Extract the (x, y) coordinate from the center of the cell holding the provided text.  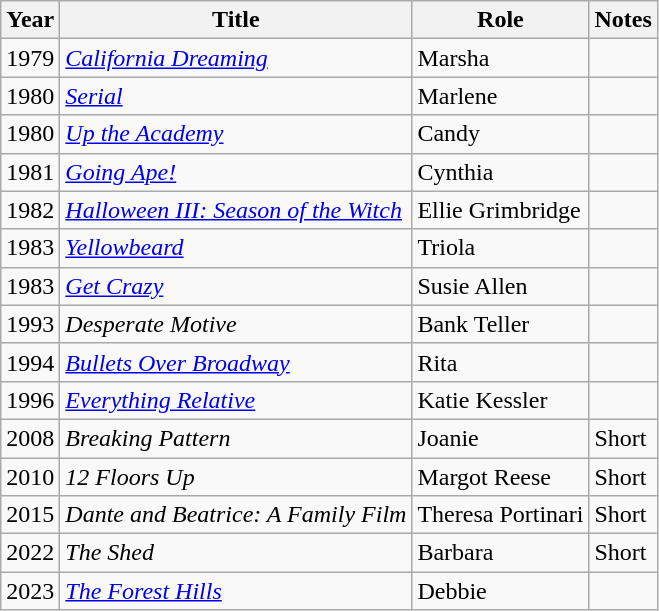
Up the Academy (236, 134)
The Forest Hills (236, 591)
The Shed (236, 553)
Desperate Motive (236, 324)
1994 (30, 362)
Candy (500, 134)
1982 (30, 210)
2022 (30, 553)
1981 (30, 172)
Ellie Grimbridge (500, 210)
Halloween III: Season of the Witch (236, 210)
Susie Allen (500, 286)
Marsha (500, 58)
Bank Teller (500, 324)
Everything Relative (236, 400)
Year (30, 20)
Joanie (500, 438)
California Dreaming (236, 58)
Debbie (500, 591)
Breaking Pattern (236, 438)
Cynthia (500, 172)
Rita (500, 362)
Title (236, 20)
2023 (30, 591)
Triola (500, 248)
12 Floors Up (236, 477)
Theresa Portinari (500, 515)
Going Ape! (236, 172)
2008 (30, 438)
1993 (30, 324)
Bullets Over Broadway (236, 362)
Get Crazy (236, 286)
Yellowbeard (236, 248)
Marlene (500, 96)
Barbara (500, 553)
1996 (30, 400)
Dante and Beatrice: A Family Film (236, 515)
Notes (623, 20)
2015 (30, 515)
1979 (30, 58)
Margot Reese (500, 477)
2010 (30, 477)
Serial (236, 96)
Role (500, 20)
Katie Kessler (500, 400)
